Pinpoint the cell where the given text exists, returning its [x, y] midpoint coordinate. 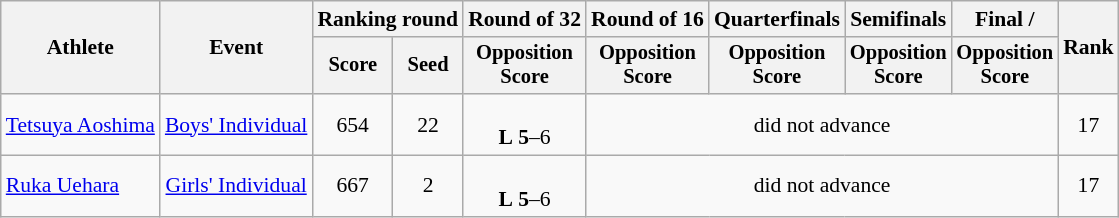
Round of 16 [648, 19]
Rank [1088, 48]
Event [236, 48]
Tetsuya Aoshima [80, 124]
667 [352, 186]
Athlete [80, 48]
2 [428, 186]
Girls' Individual [236, 186]
Boys' Individual [236, 124]
22 [428, 124]
Score [352, 66]
Round of 32 [524, 19]
Quarterfinals [777, 19]
Ruka Uehara [80, 186]
Final / [1006, 19]
Seed [428, 66]
Ranking round [388, 19]
Semifinals [898, 19]
654 [352, 124]
